Return (X, Y) of the center of cell containing provided text 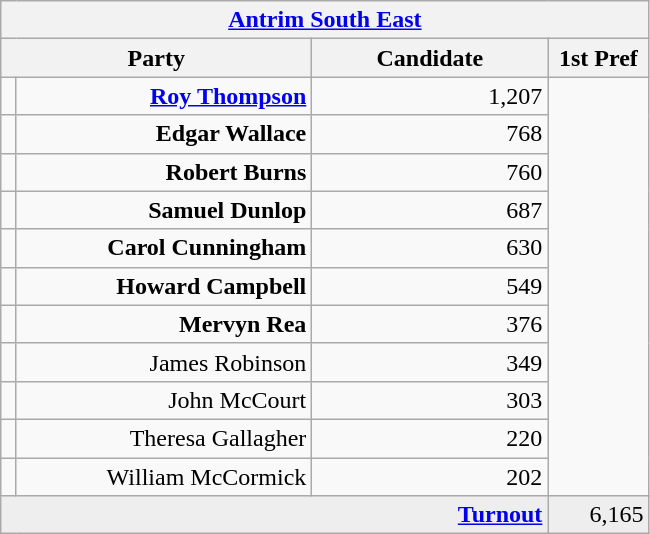
202 (430, 477)
349 (430, 362)
Edgar Wallace (164, 134)
6,165 (598, 515)
376 (430, 324)
Howard Campbell (164, 286)
Turnout (274, 515)
James Robinson (164, 362)
Roy Thompson (164, 96)
1,207 (430, 96)
Theresa Gallagher (164, 438)
Robert Burns (164, 172)
William McCormick (164, 477)
687 (430, 210)
220 (430, 438)
760 (430, 172)
Samuel Dunlop (164, 210)
Mervyn Rea (164, 324)
Carol Cunningham (164, 248)
Candidate (430, 58)
John McCourt (164, 400)
768 (430, 134)
1st Pref (598, 58)
549 (430, 286)
Party (156, 58)
630 (430, 248)
303 (430, 400)
Antrim South East (325, 20)
